Return the [x, y] coordinate for the center point of the cell that contains the specified text.  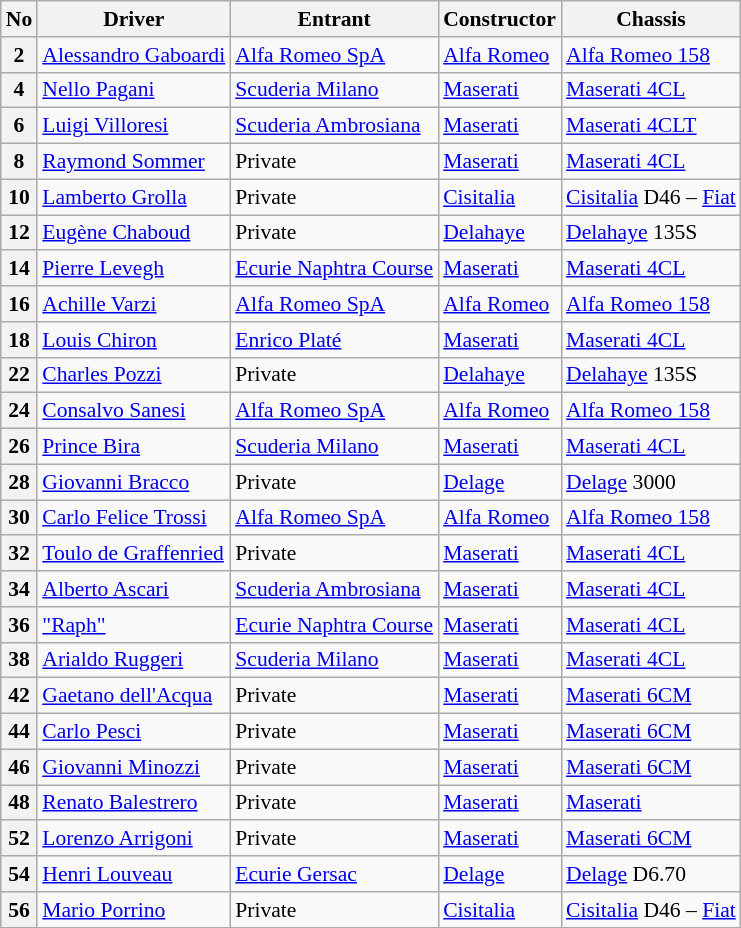
Entrant [334, 19]
42 [20, 696]
Delage 3000 [651, 482]
Alessandro Gaboardi [134, 55]
Alberto Ascari [134, 589]
Lamberto Grolla [134, 197]
Constructor [500, 19]
54 [20, 874]
Driver [134, 19]
44 [20, 732]
Delage D6.70 [651, 874]
Achille Varzi [134, 304]
18 [20, 340]
16 [20, 304]
Maserati 4CLT [651, 126]
30 [20, 518]
52 [20, 839]
No [20, 19]
Giovanni Bracco [134, 482]
"Raph" [134, 625]
10 [20, 197]
32 [20, 554]
Giovanni Minozzi [134, 767]
Pierre Levegh [134, 269]
Enrico Platé [334, 340]
Eugène Chaboud [134, 233]
56 [20, 910]
14 [20, 269]
Henri Louveau [134, 874]
Lorenzo Arrigoni [134, 839]
22 [20, 375]
6 [20, 126]
Arialdo Ruggeri [134, 660]
Carlo Felice Trossi [134, 518]
Louis Chiron [134, 340]
Renato Balestrero [134, 803]
Gaetano dell'Acqua [134, 696]
48 [20, 803]
36 [20, 625]
28 [20, 482]
Charles Pozzi [134, 375]
Mario Porrino [134, 910]
38 [20, 660]
Nello Pagani [134, 90]
46 [20, 767]
Chassis [651, 19]
24 [20, 411]
Luigi Villoresi [134, 126]
Toulo de Graffenried [134, 554]
Ecurie Gersac [334, 874]
26 [20, 447]
34 [20, 589]
Prince Bira [134, 447]
2 [20, 55]
8 [20, 162]
Consalvo Sanesi [134, 411]
Raymond Sommer [134, 162]
12 [20, 233]
Carlo Pesci [134, 732]
4 [20, 90]
